Detect which cell encompasses the target text, then output its [x, y] center coordinate. 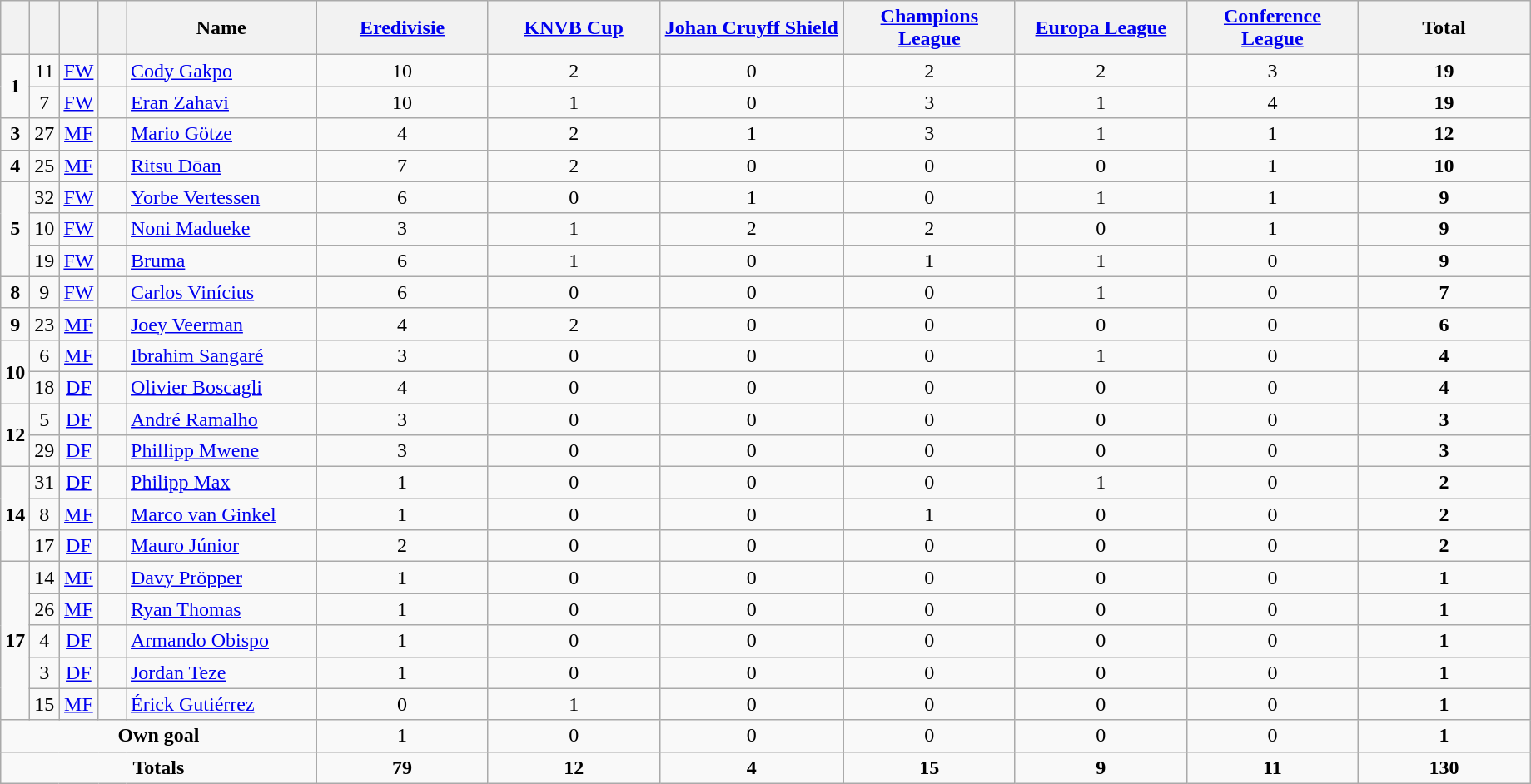
Marco van Ginkel [221, 514]
Yorbe Vertessen [221, 197]
26 [45, 609]
Carlos Vinícius [221, 292]
Philipp Max [221, 483]
Phillipp Mwene [221, 451]
KNVB Cup [574, 28]
27 [45, 134]
Eredivisie [402, 28]
Europa League [1101, 28]
Armando Obispo [221, 641]
79 [402, 767]
Name [221, 28]
Ibrahim Sangaré [221, 355]
Total [1444, 28]
Jordan Teze [221, 672]
Davy Pröpper [221, 578]
31 [45, 483]
Mario Götze [221, 134]
18 [45, 387]
Érick Gutiérrez [221, 704]
23 [45, 324]
29 [45, 451]
130 [1444, 767]
Mauro Júnior [221, 546]
32 [45, 197]
Bruma [221, 261]
Olivier Boscagli [221, 387]
Ryan Thomas [221, 609]
André Ramalho [221, 419]
Ritsu Dōan [221, 166]
Cody Gakpo [221, 71]
Champions League [929, 28]
Joey Veerman [221, 324]
Noni Madueke [221, 229]
Johan Cruyff Shield [751, 28]
Eran Zahavi [221, 102]
25 [45, 166]
Totals [158, 767]
Conference League [1272, 28]
Own goal [158, 736]
